Locate the cell with the specified text and output its [x, y] center coordinate. 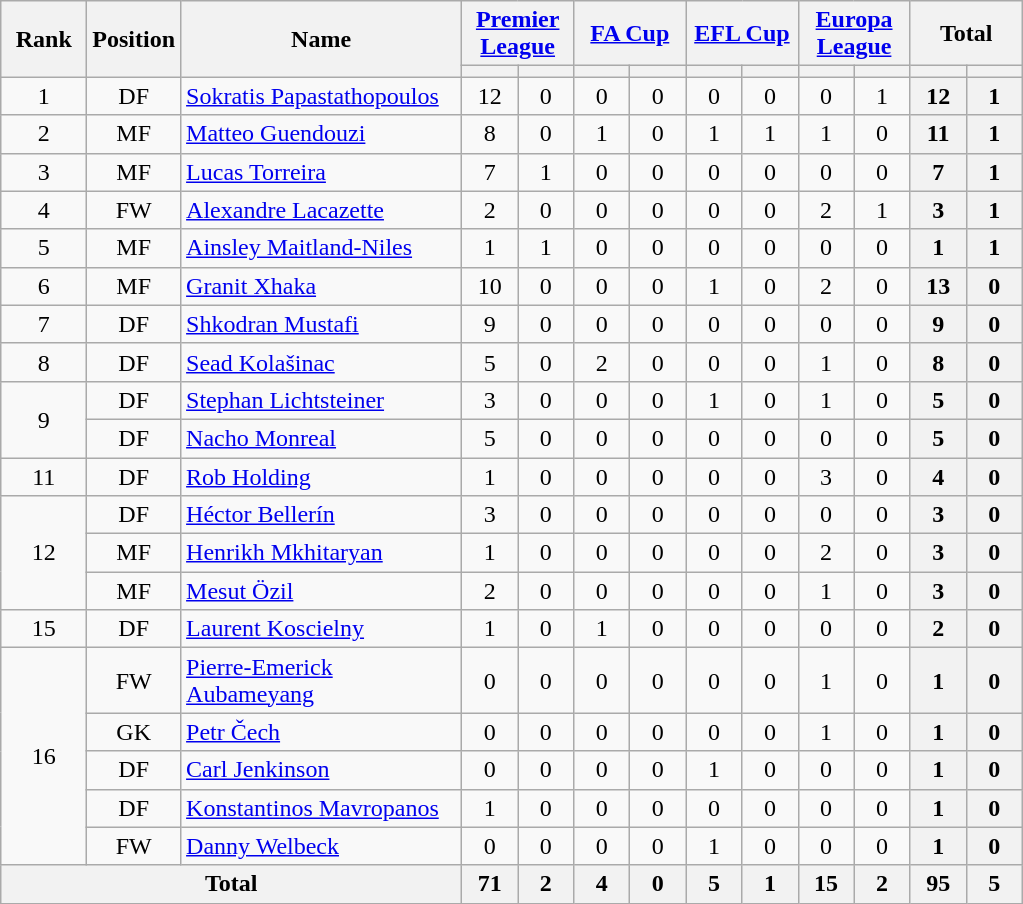
Lucas Torreira [322, 172]
Shkodran Mustafi [322, 324]
Sokratis Papastathopoulos [322, 96]
Héctor Bellerín [322, 515]
Name [322, 39]
Rank [44, 39]
Ainsley Maitland-Niles [322, 248]
10 [490, 286]
Nacho Monreal [322, 438]
GK [134, 732]
Henrikh Mkhitaryan [322, 553]
Konstantinos Mavropanos [322, 808]
Petr Čech [322, 732]
Laurent Koscielny [322, 629]
Premier League [518, 34]
FA Cup [630, 34]
Mesut Özil [322, 591]
13 [938, 286]
Europa League [854, 34]
Rob Holding [322, 477]
Stephan Lichtsteiner [322, 400]
EFL Cup [742, 34]
Position [134, 39]
95 [938, 884]
Matteo Guendouzi [322, 134]
Pierre-Emerick Aubameyang [322, 680]
6 [44, 286]
Sead Kolašinac [322, 362]
71 [490, 884]
Alexandre Lacazette [322, 210]
Carl Jenkinson [322, 770]
Danny Welbeck [322, 846]
16 [44, 756]
Granit Xhaka [322, 286]
